Return the [x, y] coordinate for the center point of the cell that contains the specified text.  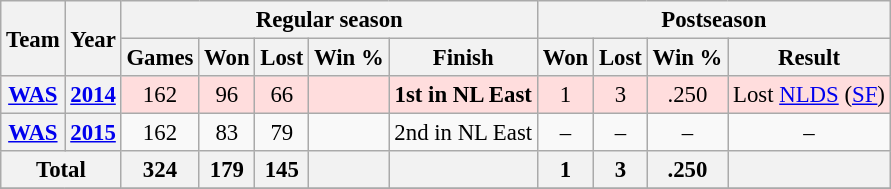
79 [282, 133]
2nd in NL East [463, 133]
2014 [93, 95]
179 [227, 170]
Finish [463, 58]
Year [93, 38]
324 [160, 170]
Regular season [329, 20]
Total [61, 170]
Lost NLDS (SF) [810, 95]
Team [33, 38]
Result [810, 58]
1st in NL East [463, 95]
2015 [93, 133]
Games [160, 58]
96 [227, 95]
Postseason [714, 20]
145 [282, 170]
83 [227, 133]
66 [282, 95]
